Return the [X, Y] coordinate for the center point of the cell that contains the specified text.  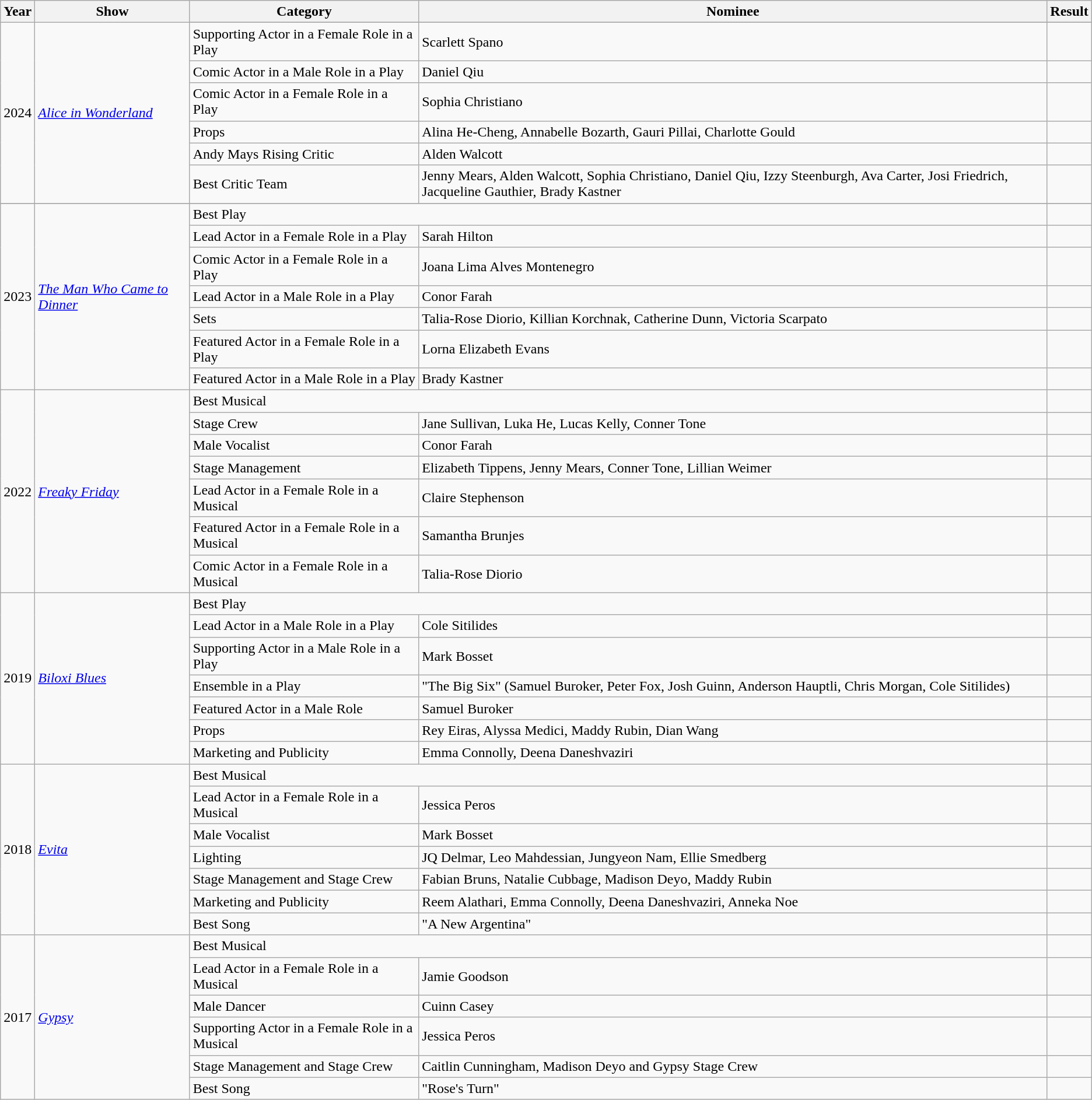
"The Big Six" (Samuel Buroker, Peter Fox, Josh Guinn, Anderson Hauptli, Chris Morgan, Cole Sitilides) [733, 686]
Comic Actor in a Male Role in a Play [304, 72]
Lead Actor in a Female Role in a Play [304, 236]
Jane Sullivan, Luka He, Lucas Kelly, Conner Tone [733, 423]
Stage Management [304, 468]
2019 [17, 678]
2024 [17, 113]
Ensemble in a Play [304, 686]
Alice in Wonderland [112, 113]
Biloxi Blues [112, 678]
Jamie Goodson [733, 976]
Sophia Christiano [733, 101]
Featured Actor in a Female Role in a Play [304, 349]
The Man Who Came to Dinner [112, 296]
Nominee [733, 12]
Reem Alathari, Emma Connolly, Deena Daneshvaziri, Anneka Noe [733, 902]
Brady Kastner [733, 379]
Show [112, 12]
Featured Actor in a Female Role in a Musical [304, 535]
Claire Stephenson [733, 498]
"Rose's Turn" [733, 1088]
Cuinn Casey [733, 1006]
Emma Connolly, Deena Daneshvaziri [733, 752]
Jenny Mears, Alden Walcott, Sophia Christiano, Daniel Qiu, Izzy Steenburgh, Ava Carter, Josi Friedrich, Jacqueline Gauthier, Brady Kastner [733, 184]
Samuel Buroker [733, 708]
Joana Lima Alves Montenegro [733, 266]
Best Critic Team [304, 184]
Daniel Qiu [733, 72]
Supporting Actor in a Female Role in a Musical [304, 1036]
Gypsy [112, 1017]
Year [17, 12]
Talia-Rose Diorio, Killian Korchnak, Catherine Dunn, Victoria Scarpato [733, 318]
Sarah Hilton [733, 236]
"A New Argentina" [733, 924]
Talia-Rose Diorio [733, 574]
Category [304, 12]
Andy Mays Rising Critic [304, 154]
2018 [17, 849]
Rey Eiras, Alyssa Medici, Maddy Rubin, Dian Wang [733, 730]
Freaky Friday [112, 491]
Cole Sitilides [733, 626]
Supporting Actor in a Female Role in a Play [304, 42]
Caitlin Cunningham, Madison Deyo and Gypsy Stage Crew [733, 1066]
Supporting Actor in a Male Role in a Play [304, 656]
2023 [17, 296]
Alden Walcott [733, 154]
2017 [17, 1017]
Lighting [304, 857]
JQ Delmar, Leo Mahdessian, Jungyeon Nam, Ellie Smedberg [733, 857]
Samantha Brunjes [733, 535]
Lorna Elizabeth Evans [733, 349]
Male Dancer [304, 1006]
Result [1069, 12]
Evita [112, 849]
Featured Actor in a Male Role in a Play [304, 379]
Stage Crew [304, 423]
Alina He-Cheng, Annabelle Bozarth, Gauri Pillai, Charlotte Gould [733, 132]
Scarlett Spano [733, 42]
Comic Actor in a Female Role in a Musical [304, 574]
Sets [304, 318]
2022 [17, 491]
Fabian Bruns, Natalie Cubbage, Madison Deyo, Maddy Rubin [733, 880]
Featured Actor in a Male Role [304, 708]
Elizabeth Tippens, Jenny Mears, Conner Tone, Lillian Weimer [733, 468]
